Return (X, Y) of the center of cell containing provided text 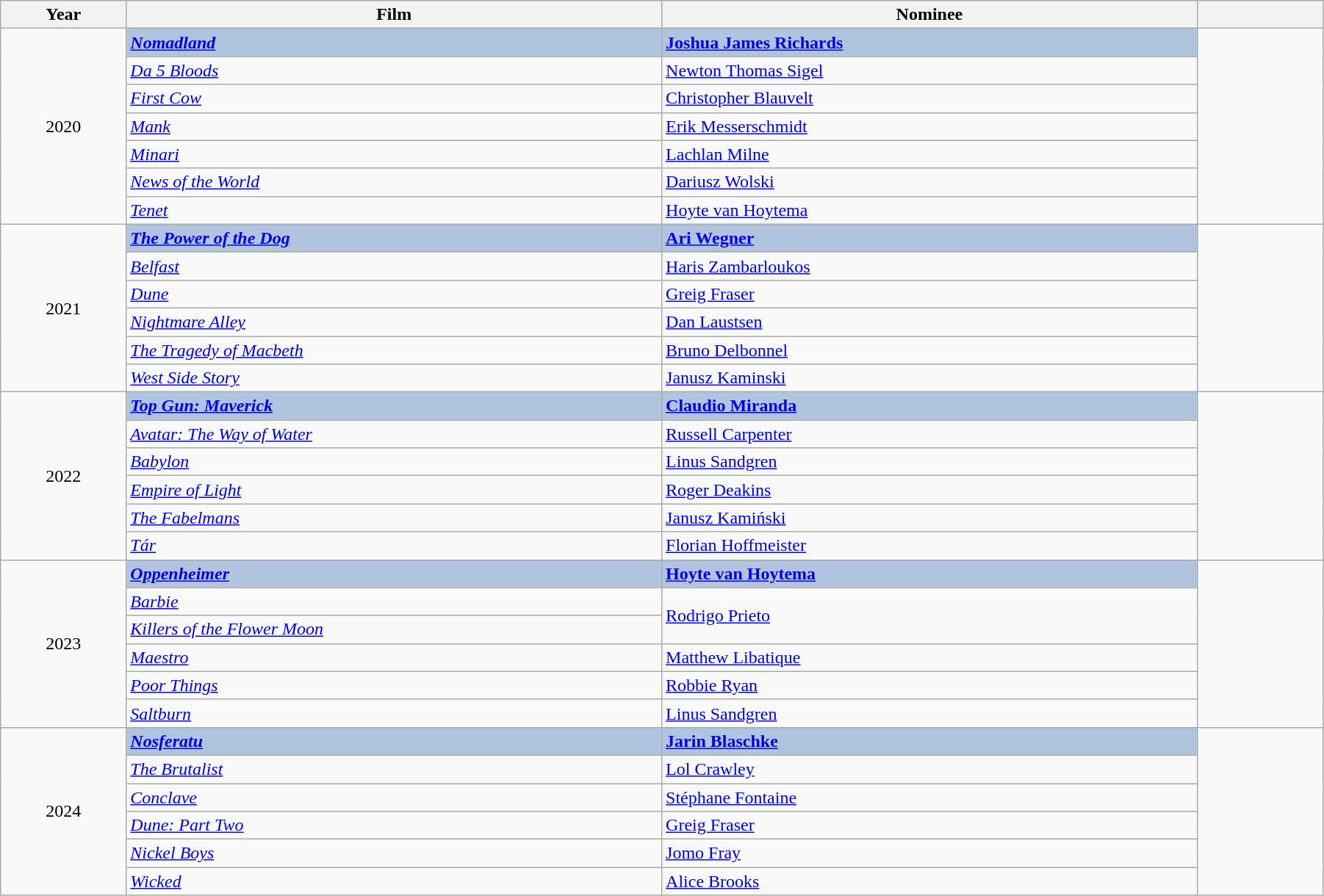
Jarin Blaschke (930, 741)
2020 (63, 126)
The Power of the Dog (394, 238)
Barbie (394, 601)
Florian Hoffmeister (930, 546)
The Tragedy of Macbeth (394, 350)
Nosferatu (394, 741)
Ari Wegner (930, 238)
Haris Zambarloukos (930, 266)
The Brutalist (394, 769)
Oppenheimer (394, 574)
Jomo Fray (930, 853)
Joshua James Richards (930, 43)
The Fabelmans (394, 518)
Empire of Light (394, 490)
Dan Laustsen (930, 322)
Bruno Delbonnel (930, 350)
Russell Carpenter (930, 434)
Christopher Blauvelt (930, 98)
Nightmare Alley (394, 322)
Avatar: The Way of Water (394, 434)
Dune: Part Two (394, 825)
West Side Story (394, 378)
Wicked (394, 881)
First Cow (394, 98)
Erik Messerschmidt (930, 126)
Dariusz Wolski (930, 182)
Stéphane Fontaine (930, 797)
Alice Brooks (930, 881)
Film (394, 15)
Babylon (394, 462)
Killers of the Flower Moon (394, 629)
Janusz Kamiński (930, 518)
News of the World (394, 182)
Year (63, 15)
2022 (63, 476)
2024 (63, 811)
Nickel Boys (394, 853)
Tenet (394, 210)
Nominee (930, 15)
2023 (63, 643)
Tár (394, 546)
Poor Things (394, 685)
Dune (394, 294)
Lol Crawley (930, 769)
Da 5 Bloods (394, 71)
Lachlan Milne (930, 154)
Nomadland (394, 43)
2021 (63, 308)
Roger Deakins (930, 490)
Minari (394, 154)
Newton Thomas Sigel (930, 71)
Maestro (394, 657)
Matthew Libatique (930, 657)
Robbie Ryan (930, 685)
Mank (394, 126)
Rodrigo Prieto (930, 615)
Claudio Miranda (930, 406)
Top Gun: Maverick (394, 406)
Conclave (394, 797)
Saltburn (394, 713)
Belfast (394, 266)
Janusz Kaminski (930, 378)
